Extract the [x, y] coordinate from the center of the cell holding the provided text.  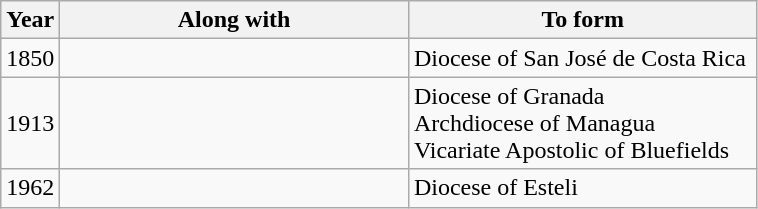
1913 [30, 123]
Year [30, 20]
Diocese of Esteli [582, 188]
1850 [30, 58]
Diocese of San José de Costa Rica [582, 58]
Along with [234, 20]
1962 [30, 188]
To form [582, 20]
Diocese of GranadaArchdiocese of ManaguaVicariate Apostolic of Bluefields [582, 123]
